Identify which cell holds the provided text, then report its [X, Y] central coordinate. 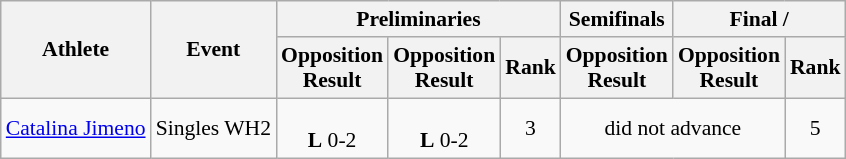
5 [816, 128]
Semifinals [617, 19]
3 [530, 128]
Final / [760, 19]
Athlete [76, 50]
Preliminaries [418, 19]
Event [214, 50]
Catalina Jimeno [76, 128]
Singles WH2 [214, 128]
did not advance [673, 128]
